Return the (X, Y) coordinate for the center point of the cell that contains the specified text.  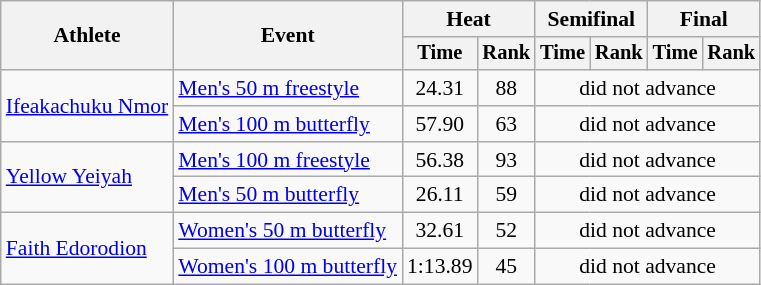
93 (506, 160)
56.38 (440, 160)
32.61 (440, 231)
Men's 100 m freestyle (288, 160)
Women's 50 m butterfly (288, 231)
Faith Edorodion (88, 248)
63 (506, 124)
Heat (468, 19)
Men's 50 m freestyle (288, 88)
Semifinal (591, 19)
Athlete (88, 36)
45 (506, 267)
57.90 (440, 124)
24.31 (440, 88)
Men's 100 m butterfly (288, 124)
88 (506, 88)
1:13.89 (440, 267)
Yellow Yeiyah (88, 178)
Final (704, 19)
Event (288, 36)
59 (506, 195)
26.11 (440, 195)
52 (506, 231)
Men's 50 m butterfly (288, 195)
Ifeakachuku Nmor (88, 106)
Women's 100 m butterfly (288, 267)
